Output the (x, y) coordinate of the center of the cell containing the given text.  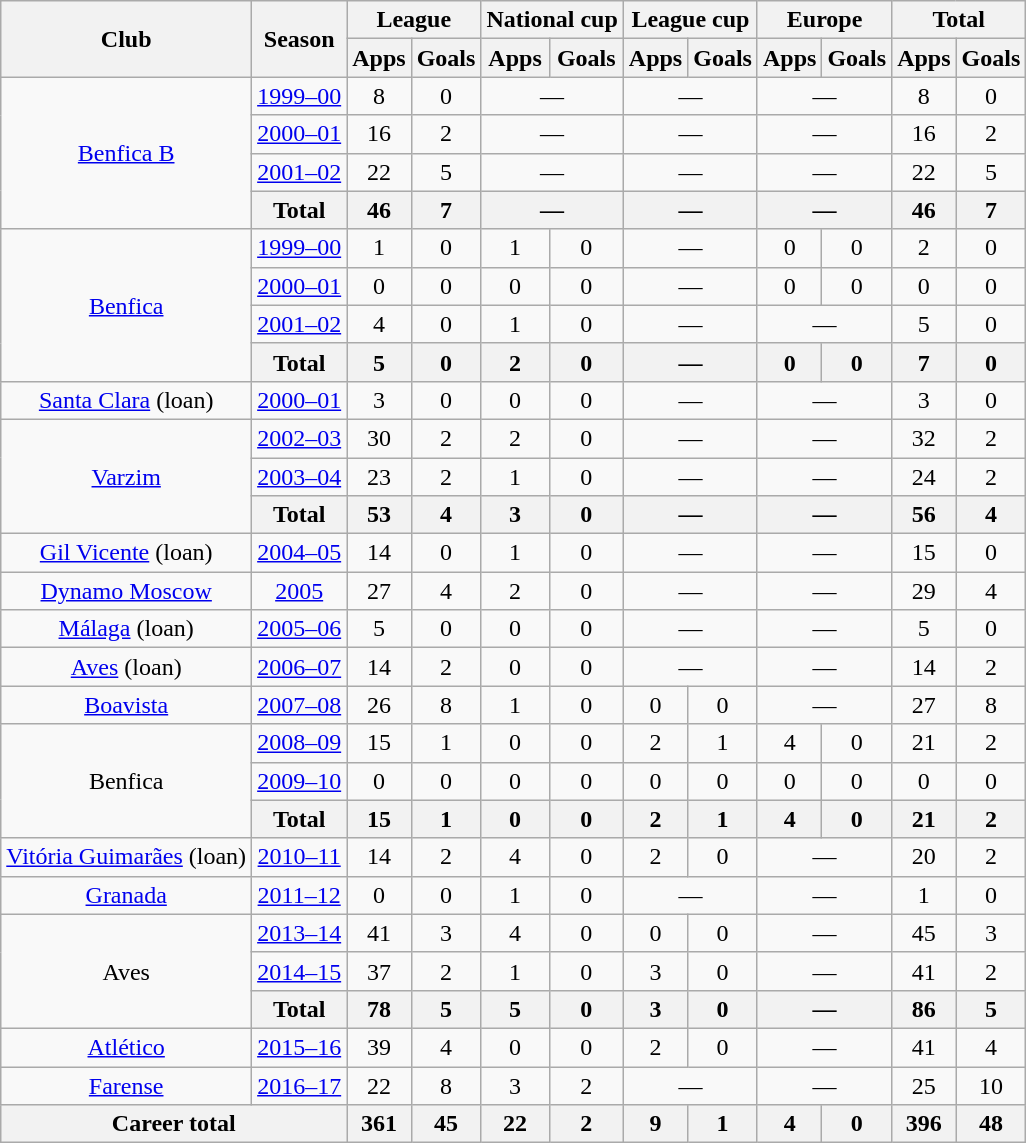
Club (126, 39)
2005 (300, 591)
23 (379, 477)
Farense (126, 1085)
League cup (690, 20)
Career total (174, 1124)
Aves (126, 971)
Granada (126, 895)
361 (379, 1124)
78 (379, 1009)
48 (991, 1124)
Vitória Guimarães (loan) (126, 857)
League (414, 20)
2011–12 (300, 895)
2008–09 (300, 743)
2014–15 (300, 971)
37 (379, 971)
Boavista (126, 705)
Season (300, 39)
396 (924, 1124)
26 (379, 705)
Santa Clara (loan) (126, 400)
9 (655, 1124)
86 (924, 1009)
2002–03 (300, 438)
Benfica B (126, 153)
53 (379, 515)
2004–05 (300, 553)
Málaga (loan) (126, 629)
2016–17 (300, 1085)
Dynamo Moscow (126, 591)
20 (924, 857)
30 (379, 438)
24 (924, 477)
2003–04 (300, 477)
2006–07 (300, 667)
Aves (loan) (126, 667)
2010–11 (300, 857)
29 (924, 591)
2013–14 (300, 933)
Gil Vicente (loan) (126, 553)
2009–10 (300, 781)
2015–16 (300, 1047)
2005–06 (300, 629)
56 (924, 515)
Europe (824, 20)
National cup (552, 20)
10 (991, 1085)
39 (379, 1047)
Atlético (126, 1047)
Varzim (126, 476)
32 (924, 438)
25 (924, 1085)
2007–08 (300, 705)
